Return the [X, Y] coordinate for the center point of the cell that contains the specified text.  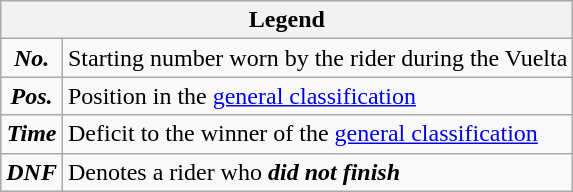
Legend [287, 20]
Pos. [32, 96]
Deficit to the winner of the general classification [317, 134]
Denotes a rider who did not finish [317, 172]
DNF [32, 172]
Position in the general classification [317, 96]
Time [32, 134]
No. [32, 58]
Starting number worn by the rider during the Vuelta [317, 58]
